For the text-containing cell, return its midpoint in (x, y) coordinate format. 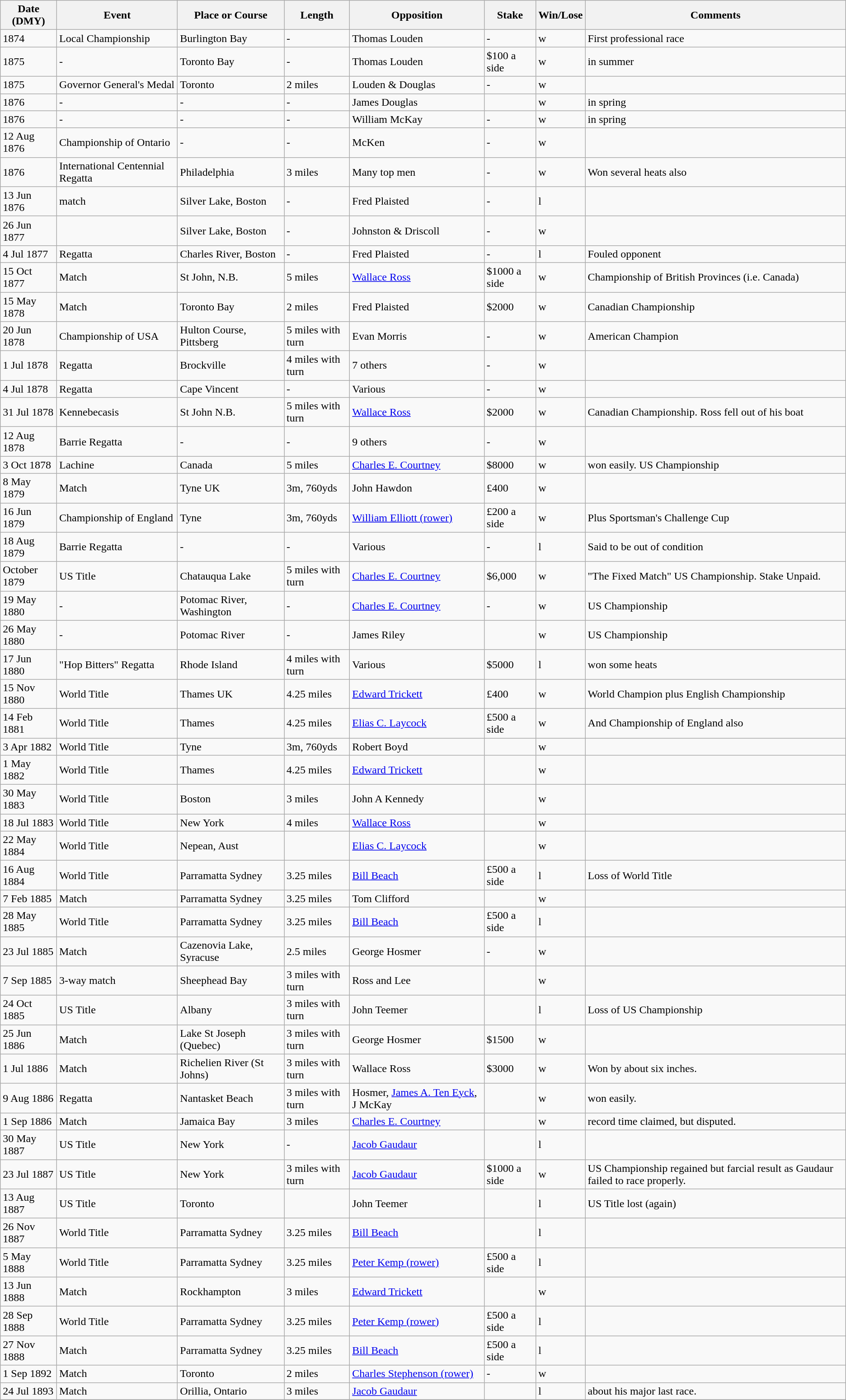
And Championship of England also (715, 723)
£200 a side (510, 518)
14 Feb 1881 (29, 723)
4 miles (317, 823)
Richelien River (St Johns) (231, 1069)
First professional race (715, 38)
Championship of Ontario (117, 143)
24 Oct 1885 (29, 1010)
12 Aug 1878 (29, 442)
18 Aug 1879 (29, 547)
31 Jul 1878 (29, 412)
John Hawdon (417, 488)
7 Sep 1885 (29, 980)
in summer (715, 61)
Orillia, Ontario (231, 1391)
American Champion (715, 336)
Win/Lose (560, 15)
23 Jul 1887 (29, 1174)
Cazenovia Lake, Syracuse (231, 951)
28 May 1885 (29, 922)
18 Jul 1883 (29, 823)
Jamaica Bay (231, 1121)
17 Jun 1880 (29, 664)
Johnston & Driscoll (417, 230)
25 Jun 1886 (29, 1039)
Lachine (117, 465)
Tyne UK (231, 488)
Championship of British Provinces (i.e. Canada) (715, 277)
Comments (715, 15)
Charles Stephenson (rower) (417, 1374)
Canada (231, 465)
Loss of World Title (715, 876)
St John N.B. (231, 412)
3 Apr 1882 (29, 747)
13 Jun 1888 (29, 1292)
Nepean, Aust (231, 846)
Robert Boyd (417, 747)
US Championship regained but farcial result as Gaudaur failed to race properly. (715, 1174)
"The Fixed Match" US Championship. Stake Unpaid. (715, 576)
Hulton Course, Pittsberg (231, 336)
$1500 (510, 1039)
John A Kennedy (417, 800)
Canadian Championship (715, 306)
Evan Morris (417, 336)
Stake (510, 15)
9 others (417, 442)
1 Sep 1886 (29, 1121)
Albany (231, 1010)
Governor General's Medal (117, 85)
Many top men (417, 172)
Loss of US Championship (715, 1010)
Championship of USA (117, 336)
Potomac River (231, 635)
1 Jul 1886 (29, 1069)
$6,000 (510, 576)
27 Nov 1888 (29, 1351)
won some heats (715, 664)
about his major last race. (715, 1391)
match (117, 201)
Plus Sportsman's Challenge Cup (715, 518)
International Centennial Regatta (117, 172)
30 May 1887 (29, 1145)
Tom Clifford (417, 899)
Louden & Douglas (417, 85)
20 Jun 1878 (29, 336)
Thames UK (231, 694)
26 Jun 1877 (29, 230)
1874 (29, 38)
Charles River, Boston (231, 254)
1 Sep 1892 (29, 1374)
$100 a side (510, 61)
12 Aug 1876 (29, 143)
Kennebecasis (117, 412)
Sheephead Bay (231, 980)
Event (117, 15)
World Champion plus English Championship (715, 694)
Hosmer, James A. Ten Eyck, J McKay (417, 1098)
Opposition (417, 15)
US Title lost (again) (715, 1203)
won easily. US Championship (715, 465)
Nantasket Beach (231, 1098)
$5000 (510, 664)
22 May 1884 (29, 846)
Chatauqua Lake (231, 576)
St John, N.B. (231, 277)
4 Jul 1878 (29, 389)
October 1879 (29, 576)
Canadian Championship. Ross fell out of his boat (715, 412)
7 Feb 1885 (29, 899)
"Hop Bitters" Regatta (117, 664)
9 Aug 1886 (29, 1098)
Local Championship (117, 38)
1 Jul 1878 (29, 366)
13 Jun 1876 (29, 201)
Length (317, 15)
Date (DMY) (29, 15)
James Douglas (417, 102)
16 Aug 1884 (29, 876)
15 Oct 1877 (29, 277)
Boston (231, 800)
Ross and Lee (417, 980)
Potomac River, Washington (231, 605)
$8000 (510, 465)
23 Jul 1885 (29, 951)
William McKay (417, 119)
$3000 (510, 1069)
1 May 1882 (29, 770)
McKen (417, 143)
4 Jul 1877 (29, 254)
15 May 1878 (29, 306)
5 May 1888 (29, 1262)
Cape Vincent (231, 389)
William Elliott (rower) (417, 518)
Said to be out of condition (715, 547)
Championship of England (117, 518)
Won by about six inches. (715, 1069)
Brockville (231, 366)
30 May 1883 (29, 800)
24 Jul 1893 (29, 1391)
Place or Course (231, 15)
Won several heats also (715, 172)
Rhode Island (231, 664)
Burlington Bay (231, 38)
19 May 1880 (29, 605)
26 May 1880 (29, 635)
won easily. (715, 1098)
3 Oct 1878 (29, 465)
8 May 1879 (29, 488)
16 Jun 1879 (29, 518)
2.5 miles (317, 951)
26 Nov 1887 (29, 1233)
James Riley (417, 635)
13 Aug 1887 (29, 1203)
Philadelphia (231, 172)
15 Nov 1880 (29, 694)
Fouled opponent (715, 254)
Lake St Joseph (Quebec) (231, 1039)
3-way match (117, 980)
Rockhampton (231, 1292)
28 Sep 1888 (29, 1321)
7 others (417, 366)
record time claimed, but disputed. (715, 1121)
